Scan for the cell matching the given text and deliver its [X, Y] coordinate at center. 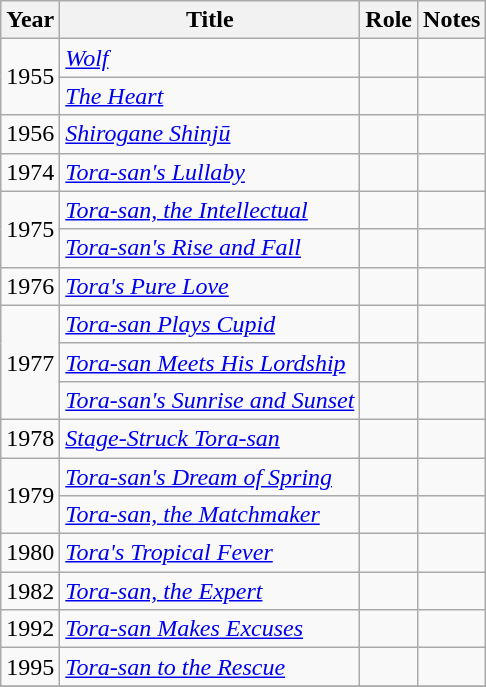
Tora-san's Sunrise and Sunset [210, 400]
1980 [30, 553]
Tora-san to the Rescue [210, 667]
Tora-san, the Intellectual [210, 210]
Tora-san Plays Cupid [210, 324]
Tora-san Meets His Lordship [210, 362]
1979 [30, 496]
1975 [30, 229]
1956 [30, 134]
Tora's Tropical Fever [210, 553]
The Heart [210, 96]
1978 [30, 438]
Notes [452, 20]
1992 [30, 629]
1955 [30, 77]
Tora-san's Rise and Fall [210, 248]
1976 [30, 286]
Title [210, 20]
Role [389, 20]
Shirogane Shinjū [210, 134]
Tora-san, the Matchmaker [210, 515]
Year [30, 20]
Stage-Struck Tora-san [210, 438]
Wolf [210, 58]
Tora-san, the Expert [210, 591]
Tora-san's Dream of Spring [210, 477]
1995 [30, 667]
Tora-san Makes Excuses [210, 629]
Tora's Pure Love [210, 286]
Tora-san's Lullaby [210, 172]
1977 [30, 362]
1974 [30, 172]
1982 [30, 591]
